Output the (x, y) coordinate of the center of the cell containing the given text.  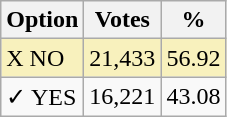
21,433 (122, 58)
Votes (122, 20)
✓ YES (42, 97)
% (194, 20)
16,221 (122, 97)
X NO (42, 58)
Option (42, 20)
56.92 (194, 58)
43.08 (194, 97)
